Find where the given text appears and provide that cell's center as (x, y) coordinate. 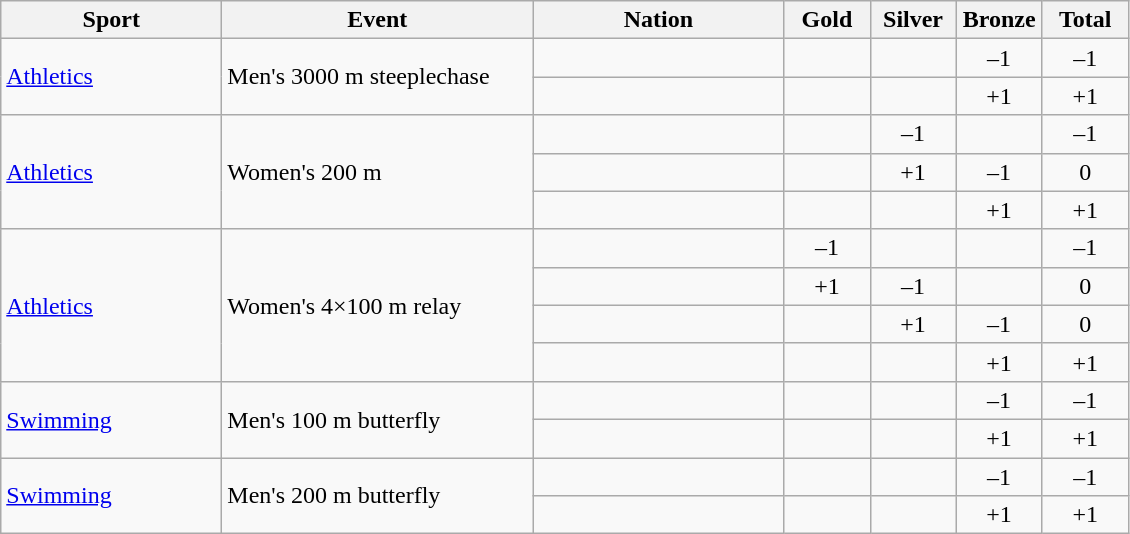
Silver (913, 20)
Event (378, 20)
Total (1085, 20)
Women's 200 m (378, 172)
Bronze (999, 20)
Gold (827, 20)
Nation (658, 20)
Men's 100 m butterfly (378, 419)
Women's 4×100 m relay (378, 305)
Sport (112, 20)
Men's 3000 m steeplechase (378, 77)
Men's 200 m butterfly (378, 496)
